Output the (x, y) coordinate of the center of the cell containing the given text.  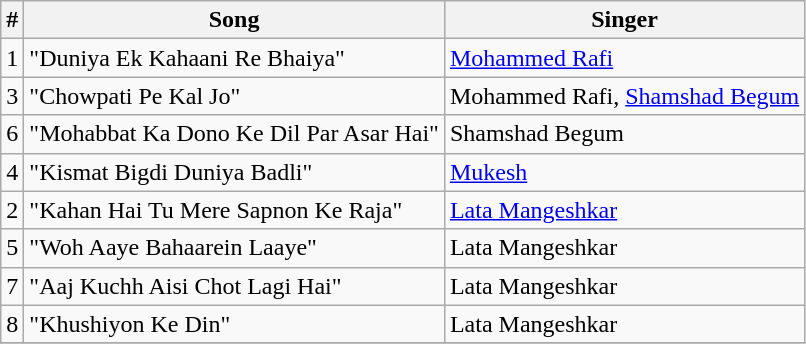
"Khushiyon Ke Din" (234, 324)
"Kahan Hai Tu Mere Sapnon Ke Raja" (234, 210)
Mohammed Rafi, Shamshad Begum (624, 96)
1 (12, 58)
7 (12, 286)
"Chowpati Pe Kal Jo" (234, 96)
"Woh Aaye Bahaarein Laaye" (234, 248)
# (12, 20)
Mohammed Rafi (624, 58)
8 (12, 324)
5 (12, 248)
"Mohabbat Ka Dono Ke Dil Par Asar Hai" (234, 134)
Shamshad Begum (624, 134)
"Aaj Kuchh Aisi Chot Lagi Hai" (234, 286)
2 (12, 210)
Singer (624, 20)
4 (12, 172)
Mukesh (624, 172)
"Duniya Ek Kahaani Re Bhaiya" (234, 58)
3 (12, 96)
Song (234, 20)
6 (12, 134)
"Kismat Bigdi Duniya Badli" (234, 172)
